Capture the cell that displays the provided text and extract its (x, y) central coordinate. 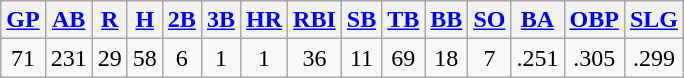
RBI (315, 20)
36 (315, 58)
18 (446, 58)
6 (182, 58)
H (144, 20)
2B (182, 20)
HR (264, 20)
71 (23, 58)
231 (68, 58)
AB (68, 20)
11 (361, 58)
TB (404, 20)
SB (361, 20)
.299 (654, 58)
OBP (594, 20)
R (110, 20)
.251 (538, 58)
7 (490, 58)
3B (220, 20)
BA (538, 20)
69 (404, 58)
GP (23, 20)
29 (110, 58)
BB (446, 20)
SLG (654, 20)
.305 (594, 58)
58 (144, 58)
SO (490, 20)
